Return [X, Y] of the center of cell containing provided text 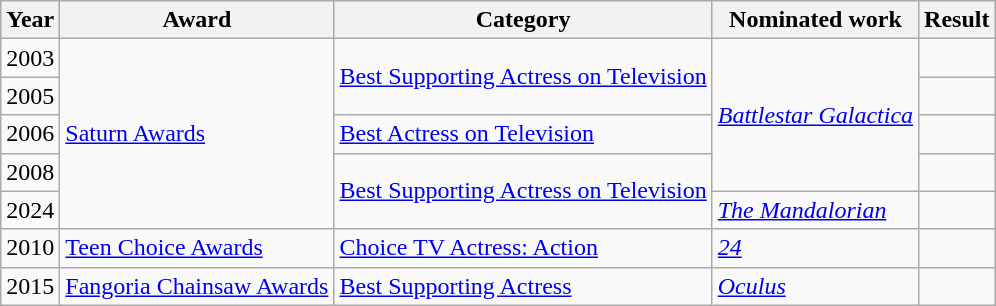
24 [815, 248]
2005 [30, 96]
2024 [30, 210]
2008 [30, 172]
2006 [30, 134]
Choice TV Actress: Action [523, 248]
2010 [30, 248]
Best Supporting Actress [523, 286]
Teen Choice Awards [197, 248]
Award [197, 20]
Result [957, 20]
Saturn Awards [197, 134]
Fangoria Chainsaw Awards [197, 286]
2003 [30, 58]
Nominated work [815, 20]
Best Actress on Television [523, 134]
Year [30, 20]
Category [523, 20]
The Mandalorian [815, 210]
2015 [30, 286]
Battlestar Galactica [815, 115]
Oculus [815, 286]
